Locate the cell with the specified text and output its [X, Y] center coordinate. 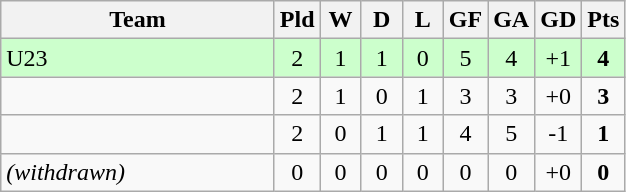
U23 [138, 58]
Pts [604, 20]
-1 [558, 134]
(withdrawn) [138, 172]
D [382, 20]
W [340, 20]
L [422, 20]
GD [558, 20]
GA [512, 20]
Team [138, 20]
+1 [558, 58]
Pld [297, 20]
GF [465, 20]
